From the cell containing the given text, extract its center point as (x, y) coordinate. 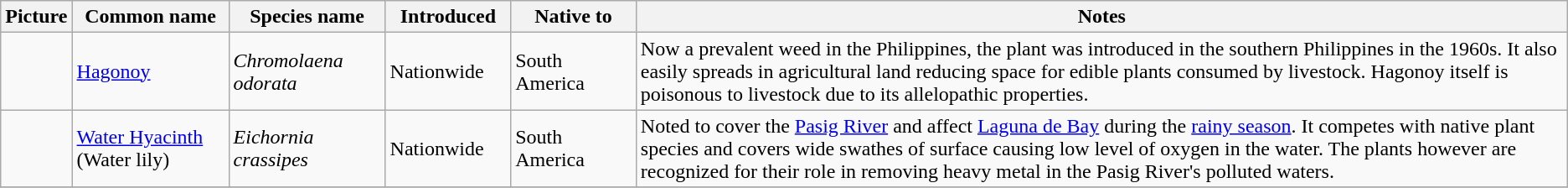
Picture (37, 17)
Notes (1101, 17)
Eichornia crassipes (307, 149)
Native to (574, 17)
Chromolaena odorata (307, 71)
Species name (307, 17)
Water Hyacinth(Water lily) (151, 149)
Hagonoy (151, 71)
Introduced (448, 17)
Common name (151, 17)
